Scan for the cell matching the given text and deliver its [X, Y] coordinate at center. 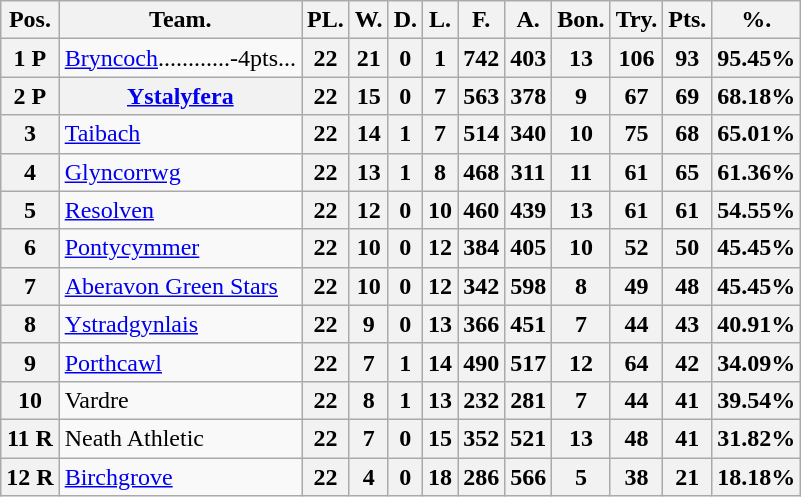
D. [405, 20]
75 [636, 134]
42 [688, 362]
61.36% [756, 172]
106 [636, 58]
64 [636, 362]
Bryncoch............-4pts... [180, 58]
F. [482, 20]
Pts. [688, 20]
281 [528, 400]
517 [528, 362]
68.18% [756, 96]
340 [528, 134]
366 [482, 324]
Birchgrove [180, 477]
439 [528, 210]
Bon. [581, 20]
3 [30, 134]
Porthcawl [180, 362]
52 [636, 248]
742 [482, 58]
49 [636, 286]
311 [528, 172]
2 P [30, 96]
490 [482, 362]
286 [482, 477]
378 [528, 96]
Ystradgynlais [180, 324]
L. [440, 20]
65.01% [756, 134]
Aberavon Green Stars [180, 286]
18 [440, 477]
563 [482, 96]
43 [688, 324]
Ystalyfera [180, 96]
403 [528, 58]
342 [482, 286]
A. [528, 20]
%. [756, 20]
Try. [636, 20]
11 [581, 172]
W. [368, 20]
352 [482, 438]
Resolven [180, 210]
384 [482, 248]
54.55% [756, 210]
405 [528, 248]
Taibach [180, 134]
468 [482, 172]
451 [528, 324]
68 [688, 134]
514 [482, 134]
18.18% [756, 477]
50 [688, 248]
232 [482, 400]
40.91% [756, 324]
93 [688, 58]
Pos. [30, 20]
12 R [30, 477]
PL. [326, 20]
Team. [180, 20]
Pontycymmer [180, 248]
521 [528, 438]
Neath Athletic [180, 438]
Vardre [180, 400]
38 [636, 477]
460 [482, 210]
65 [688, 172]
11 R [30, 438]
31.82% [756, 438]
1 P [30, 58]
69 [688, 96]
67 [636, 96]
95.45% [756, 58]
34.09% [756, 362]
566 [528, 477]
598 [528, 286]
Glyncorrwg [180, 172]
39.54% [756, 400]
6 [30, 248]
